Identify which cell holds the provided text, then report its [x, y] central coordinate. 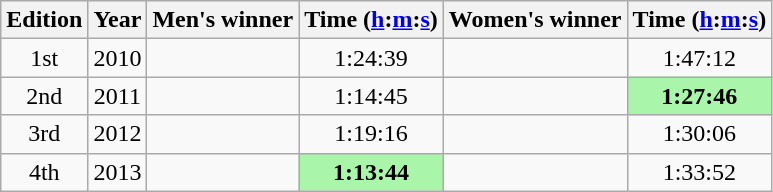
2012 [118, 134]
2nd [44, 96]
Year [118, 20]
3rd [44, 134]
1:24:39 [372, 58]
1:30:06 [700, 134]
Women's winner [535, 20]
1:47:12 [700, 58]
4th [44, 172]
Edition [44, 20]
2011 [118, 96]
1:19:16 [372, 134]
1st [44, 58]
2013 [118, 172]
1:13:44 [372, 172]
1:14:45 [372, 96]
1:27:46 [700, 96]
Men's winner [223, 20]
1:33:52 [700, 172]
2010 [118, 58]
